Output the (X, Y) coordinate of the center of the cell containing the given text.  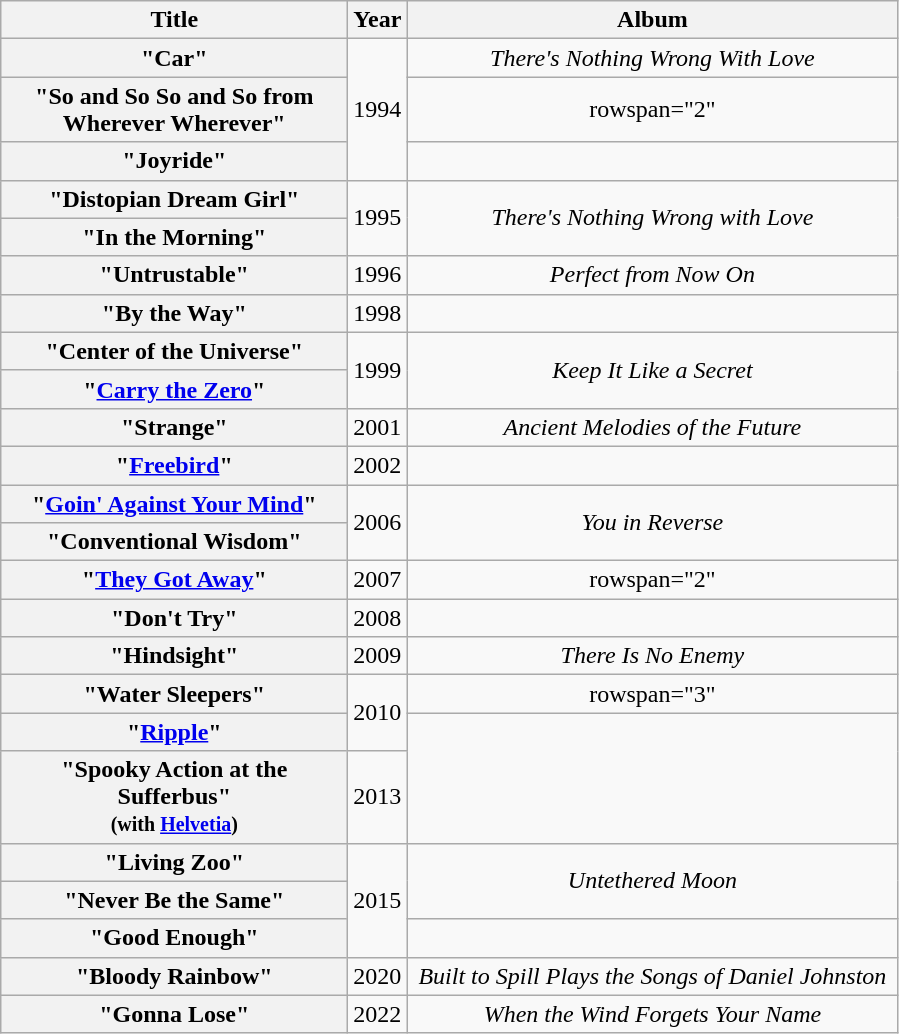
"Gonna Lose" (174, 1014)
"Ripple" (174, 732)
There's Nothing Wrong With Love (652, 58)
1995 (378, 218)
2002 (378, 465)
"Joyride" (174, 161)
Perfect from Now On (652, 275)
2001 (378, 427)
When the Wind Forgets Your Name (652, 1014)
2022 (378, 1014)
Year (378, 20)
"Bloody Rainbow" (174, 976)
1994 (378, 110)
You in Reverse (652, 522)
Untethered Moon (652, 881)
Title (174, 20)
"Distopian Dream Girl" (174, 199)
"Freebird" (174, 465)
"Living Zoo" (174, 862)
"Water Sleepers" (174, 694)
1998 (378, 313)
Ancient Melodies of the Future (652, 427)
"Untrustable" (174, 275)
Built to Spill Plays the Songs of Daniel Johnston (652, 976)
rowspan="3" (652, 694)
"Goin' Against Your Mind" (174, 503)
Keep It Like a Secret (652, 370)
There Is No Enemy (652, 656)
There's Nothing Wrong with Love (652, 218)
"Hindsight" (174, 656)
"Never Be the Same" (174, 900)
"In the Morning" (174, 237)
2009 (378, 656)
2008 (378, 618)
1996 (378, 275)
2010 (378, 713)
"Car" (174, 58)
"Good Enough" (174, 938)
2006 (378, 522)
"Don't Try" (174, 618)
"Spooky Action at the Sufferbus"(with Helvetia) (174, 797)
"Carry the Zero" (174, 389)
2020 (378, 976)
2007 (378, 580)
"Conventional Wisdom" (174, 542)
"So and So So and So from Wherever Wherever" (174, 110)
2015 (378, 900)
"They Got Away" (174, 580)
1999 (378, 370)
"Strange" (174, 427)
Album (652, 20)
"Center of the Universe" (174, 351)
"By the Way" (174, 313)
2013 (378, 797)
